Return the [x, y] coordinate for the center point of the cell that contains the specified text.  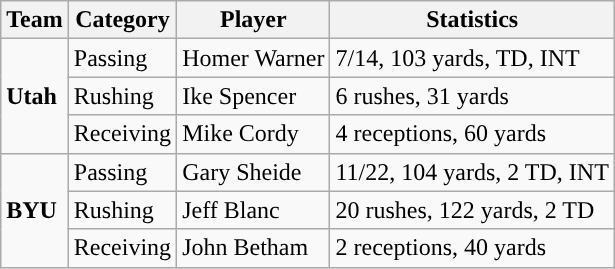
4 receptions, 60 yards [472, 134]
6 rushes, 31 yards [472, 96]
Ike Spencer [254, 96]
BYU [35, 210]
Gary Sheide [254, 172]
John Betham [254, 248]
Homer Warner [254, 58]
Utah [35, 96]
11/22, 104 yards, 2 TD, INT [472, 172]
Mike Cordy [254, 134]
Statistics [472, 20]
7/14, 103 yards, TD, INT [472, 58]
Category [122, 20]
2 receptions, 40 yards [472, 248]
Player [254, 20]
20 rushes, 122 yards, 2 TD [472, 210]
Jeff Blanc [254, 210]
Team [35, 20]
